Search for the cell housing the specified text and yield its [x, y] center coordinate. 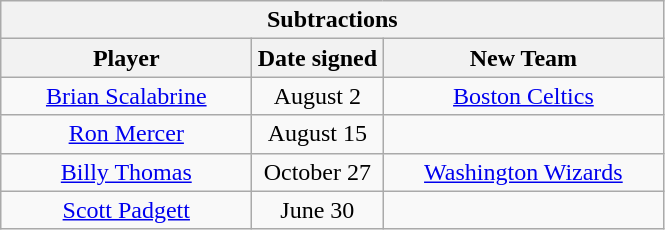
Washington Wizards [524, 172]
August 2 [318, 96]
June 30 [318, 210]
August 15 [318, 134]
Subtractions [332, 20]
Ron Mercer [126, 134]
New Team [524, 58]
Player [126, 58]
Billy Thomas [126, 172]
Scott Padgett [126, 210]
Date signed [318, 58]
October 27 [318, 172]
Brian Scalabrine [126, 96]
Boston Celtics [524, 96]
